Identify which cell holds the provided text, then report its (x, y) central coordinate. 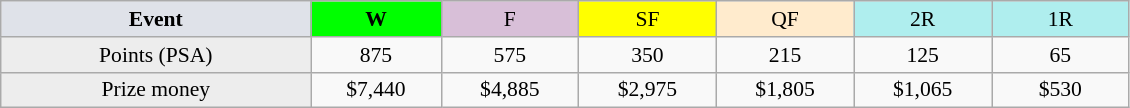
$7,440 (376, 90)
125 (923, 55)
875 (376, 55)
215 (785, 55)
Prize money (156, 90)
65 (1061, 55)
QF (785, 19)
2R (923, 19)
$1,805 (785, 90)
$1,065 (923, 90)
$530 (1061, 90)
575 (510, 55)
350 (648, 55)
Event (156, 19)
1R (1061, 19)
$4,885 (510, 90)
W (376, 19)
Points (PSA) (156, 55)
SF (648, 19)
F (510, 19)
$2,975 (648, 90)
